From the cell containing the given text, extract its center point as [X, Y] coordinate. 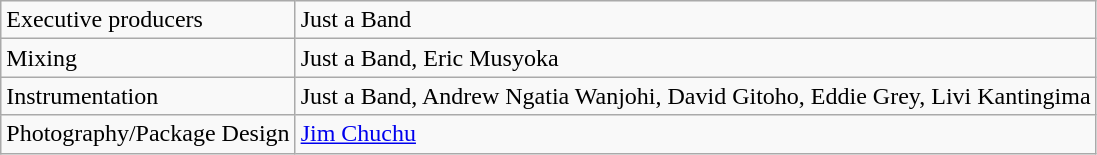
Executive producers [148, 20]
Mixing [148, 58]
Jim Chuchu [696, 134]
Just a Band, Eric Musyoka [696, 58]
Instrumentation [148, 96]
Just a Band [696, 20]
Photography/Package Design [148, 134]
Just a Band, Andrew Ngatia Wanjohi, David Gitoho, Eddie Grey, Livi Kantingima [696, 96]
